Locate the cell with the specified text and output its [X, Y] center coordinate. 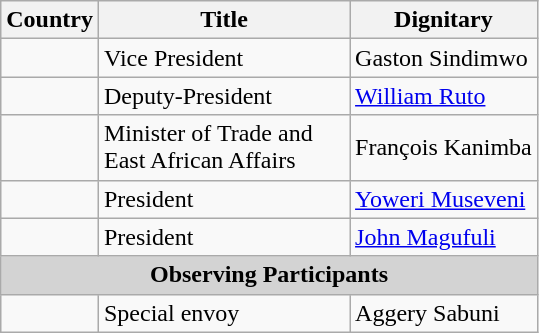
Dignitary [444, 20]
Aggery Sabuni [444, 313]
Title [224, 20]
Yoweri Museveni [444, 199]
François Kanimba [444, 148]
William Ruto [444, 96]
John Magufuli [444, 237]
Deputy-President [224, 96]
Country [50, 20]
Gaston Sindimwo [444, 58]
Observing Participants [269, 275]
Special envoy [224, 313]
Minister of Trade and East African Affairs [224, 148]
Vice President [224, 58]
